Provide the [x, y] coordinate of the cell's center where the given text is located.  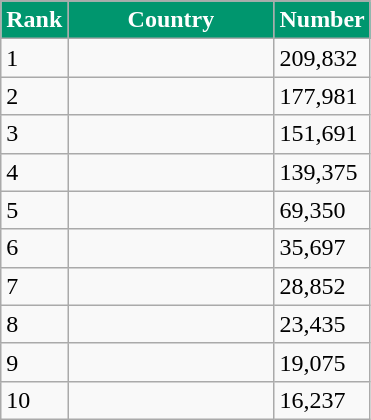
23,435 [322, 324]
Rank [34, 20]
28,852 [322, 286]
19,075 [322, 362]
9 [34, 362]
8 [34, 324]
151,691 [322, 134]
16,237 [322, 400]
6 [34, 248]
5 [34, 210]
1 [34, 58]
3 [34, 134]
2 [34, 96]
35,697 [322, 248]
209,832 [322, 58]
10 [34, 400]
69,350 [322, 210]
7 [34, 286]
139,375 [322, 172]
Number [322, 20]
Country [171, 20]
177,981 [322, 96]
4 [34, 172]
